Output the [x, y] coordinate of the center of the cell containing the given text.  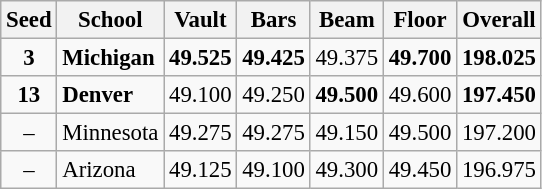
49.150 [346, 133]
Seed [29, 20]
Denver [110, 95]
Minnesota [110, 133]
Overall [500, 20]
School [110, 20]
Beam [346, 20]
3 [29, 58]
49.300 [346, 170]
Floor [420, 20]
49.425 [274, 58]
198.025 [500, 58]
49.700 [420, 58]
49.250 [274, 95]
Vault [200, 20]
49.450 [420, 170]
Michigan [110, 58]
197.200 [500, 133]
Bars [274, 20]
49.600 [420, 95]
49.125 [200, 170]
197.450 [500, 95]
Arizona [110, 170]
49.375 [346, 58]
196.975 [500, 170]
49.525 [200, 58]
13 [29, 95]
